Find where the given text appears and provide that cell's center as [X, Y] coordinate. 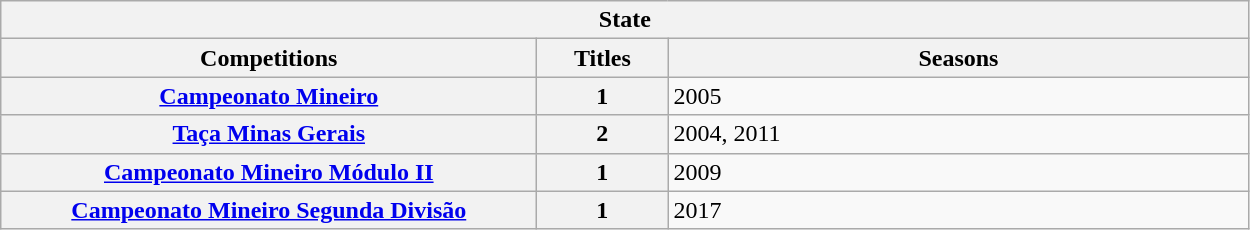
Competitions [269, 58]
2004, 2011 [958, 134]
2005 [958, 96]
Campeonato Mineiro [269, 96]
2 [602, 134]
2009 [958, 172]
Taça Minas Gerais [269, 134]
Titles [602, 58]
Campeonato Mineiro Segunda Divisão [269, 210]
State [625, 20]
2017 [958, 210]
Campeonato Mineiro Módulo II [269, 172]
Seasons [958, 58]
